Extract the (x, y) coordinate from the center of the cell holding the provided text.  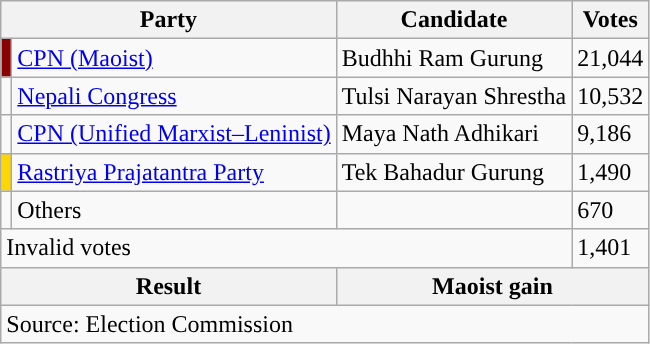
10,532 (610, 96)
Result (168, 286)
1,490 (610, 172)
CPN (Maoist) (174, 58)
9,186 (610, 134)
Votes (610, 20)
Party (168, 20)
Others (174, 210)
Budhhi Ram Gurung (454, 58)
21,044 (610, 58)
Invalid votes (286, 248)
1,401 (610, 248)
Nepali Congress (174, 96)
Source: Election Commission (325, 324)
Maya Nath Adhikari (454, 134)
670 (610, 210)
Rastriya Prajatantra Party (174, 172)
Tek Bahadur Gurung (454, 172)
CPN (Unified Marxist–Leninist) (174, 134)
Tulsi Narayan Shrestha (454, 96)
Candidate (454, 20)
Maoist gain (492, 286)
